Determine the [x, y] coordinate at the center of the cell enclosing the given text.  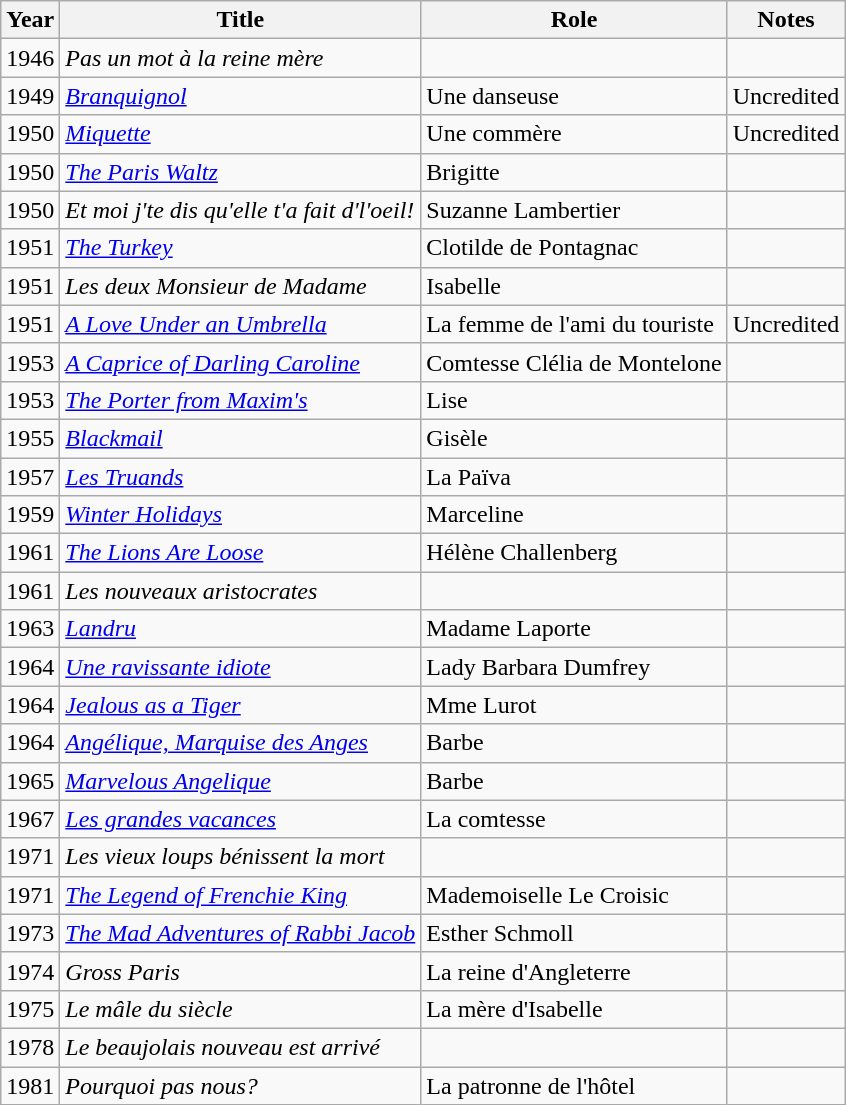
Mademoiselle Le Croisic [574, 895]
Une ravissante idiote [240, 667]
1965 [30, 781]
Lady Barbara Dumfrey [574, 667]
Winter Holidays [240, 515]
Une commère [574, 134]
Role [574, 20]
Gross Paris [240, 971]
Clotilde de Pontagnac [574, 248]
La reine d'Angleterre [574, 971]
Suzanne Lambertier [574, 210]
Jealous as a Tiger [240, 705]
1978 [30, 1047]
Madame Laporte [574, 629]
Comtesse Clélia de Montelone [574, 362]
The Lions Are Loose [240, 553]
The Paris Waltz [240, 172]
Une danseuse [574, 96]
1957 [30, 477]
Lise [574, 400]
Les deux Monsieur de Madame [240, 286]
Hélène Challenberg [574, 553]
Le beaujolais nouveau est arrivé [240, 1047]
The Mad Adventures of Rabbi Jacob [240, 933]
The Legend of Frenchie King [240, 895]
Brigitte [574, 172]
Le mâle du siècle [240, 1009]
A Love Under an Umbrella [240, 324]
Blackmail [240, 438]
1973 [30, 933]
The Turkey [240, 248]
La femme de l'ami du touriste [574, 324]
Notes [786, 20]
Isabelle [574, 286]
Mme Lurot [574, 705]
1974 [30, 971]
Les grandes vacances [240, 819]
The Porter from Maxim's [240, 400]
La mère d'Isabelle [574, 1009]
Les nouveaux aristocrates [240, 591]
Miquette [240, 134]
1963 [30, 629]
La comtesse [574, 819]
La patronne de l'hôtel [574, 1085]
Year [30, 20]
Angélique, Marquise des Anges [240, 743]
Marceline [574, 515]
1955 [30, 438]
Pourquoi pas nous? [240, 1085]
Les Truands [240, 477]
Pas un mot à la reine mère [240, 58]
1975 [30, 1009]
La Païva [574, 477]
A Caprice of Darling Caroline [240, 362]
Gisèle [574, 438]
Branquignol [240, 96]
Les vieux loups bénissent la mort [240, 857]
Esther Schmoll [574, 933]
Title [240, 20]
Landru [240, 629]
1949 [30, 96]
1967 [30, 819]
1959 [30, 515]
Et moi j'te dis qu'elle t'a fait d'l'oeil! [240, 210]
Marvelous Angelique [240, 781]
1981 [30, 1085]
1946 [30, 58]
